Capture the cell that displays the provided text and extract its (X, Y) central coordinate. 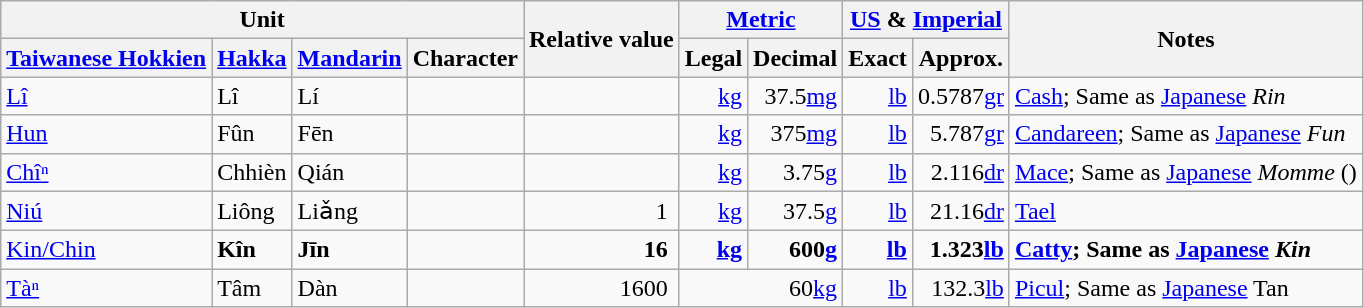
Jīn (350, 250)
Taiwanese Hokkien (106, 58)
Kîn (252, 250)
2.116dr (960, 172)
375mg (796, 134)
Hakka (252, 58)
1 (602, 211)
1.323lb (960, 250)
US & Imperial (926, 20)
Relative value (602, 39)
Picul; Same as Japanese Tan (1186, 288)
Dàn (350, 288)
37.5g (796, 211)
Qián (350, 172)
Decimal (796, 58)
600g (796, 250)
5.787gr (960, 134)
Hun (106, 134)
Approx. (960, 58)
3.75g (796, 172)
Lí (350, 96)
Mace; Same as Japanese Momme () (1186, 172)
Tâm (252, 288)
Fēn (350, 134)
Niú (106, 211)
Tàⁿ (106, 288)
Character (465, 58)
Chhièn (252, 172)
Liǎng (350, 211)
Fûn (252, 134)
0.5787gr (960, 96)
21.16dr (960, 211)
Notes (1186, 39)
Chîⁿ (106, 172)
1600 (602, 288)
Unit (262, 20)
Liông (252, 211)
16 (602, 250)
60kg (760, 288)
Exact (878, 58)
Catty; Same as Japanese Kin (1186, 250)
Kin/Chin (106, 250)
Metric (760, 20)
132.3lb (960, 288)
Mandarin (350, 58)
Cash; Same as Japanese Rin (1186, 96)
Candareen; Same as Japanese Fun (1186, 134)
Tael (1186, 211)
Legal (713, 58)
37.5mg (796, 96)
